For the text-containing cell, return its midpoint in (x, y) coordinate format. 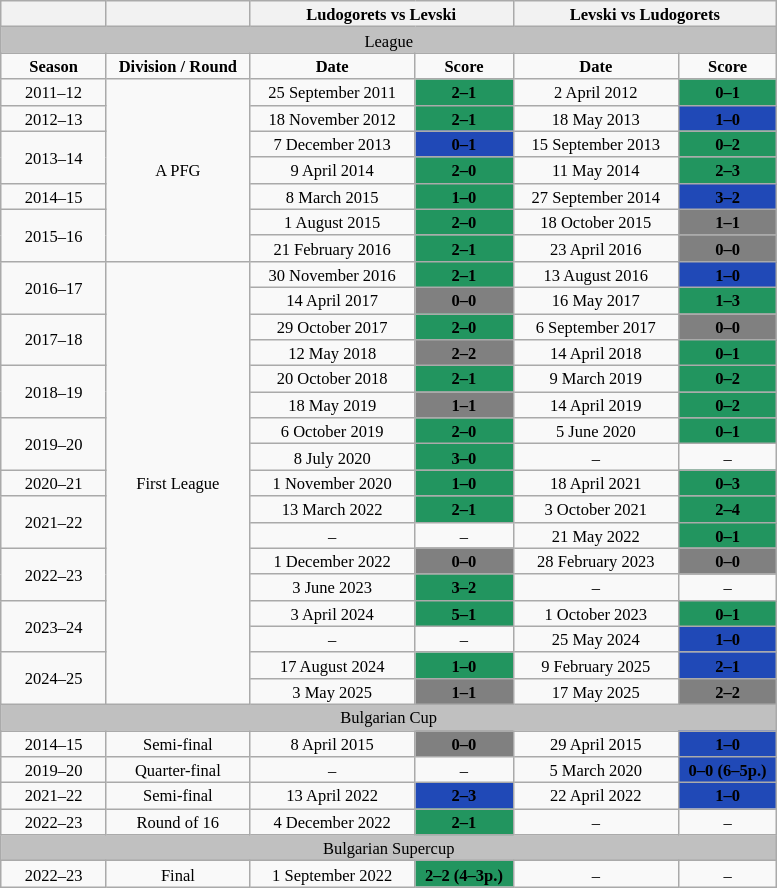
2015–16 (54, 235)
A PFG (178, 170)
20 October 2018 (332, 379)
4 December 2022 (332, 822)
8 March 2015 (332, 196)
1–3 (728, 300)
17 May 2025 (596, 691)
12 May 2018 (332, 353)
21 February 2016 (332, 248)
3 June 2023 (332, 587)
18 May 2019 (332, 405)
0–3 (728, 483)
18 October 2015 (596, 222)
9 March 2019 (596, 379)
9 February 2025 (596, 665)
5 June 2020 (596, 431)
15 September 2013 (596, 144)
2–2 (4–3p.) (464, 874)
3 May 2025 (332, 691)
2013–14 (54, 157)
13 August 2016 (596, 274)
8 April 2015 (332, 743)
2012–13 (54, 118)
2 April 2012 (596, 92)
27 September 2014 (596, 196)
2016–17 (54, 287)
Round of 16 (178, 822)
1 October 2023 (596, 613)
1 August 2015 (332, 222)
5 March 2020 (596, 770)
2–4 (728, 509)
11 May 2014 (596, 170)
2023–24 (54, 626)
2017–18 (54, 340)
2024–25 (54, 678)
25 May 2024 (596, 639)
2011–12 (54, 92)
3–0 (464, 457)
3 April 2024 (332, 613)
30 November 2016 (332, 274)
22 April 2022 (596, 796)
2020–21 (54, 483)
13 April 2022 (332, 796)
25 September 2011 (332, 92)
29 April 2015 (596, 743)
Levski vs Ludogorets (645, 14)
0–0 (6–5p.) (728, 770)
17 August 2024 (332, 665)
13 March 2022 (332, 509)
2018–19 (54, 392)
14 April 2017 (332, 300)
6 October 2019 (332, 431)
1 November 2020 (332, 483)
28 February 2023 (596, 561)
21 May 2022 (596, 535)
3 October 2021 (596, 509)
9 April 2014 (332, 170)
18 November 2012 (332, 118)
Season (54, 66)
7 December 2013 (332, 144)
14 April 2019 (596, 405)
Bulgarian Supercup (389, 848)
23 April 2016 (596, 248)
16 May 2017 (596, 300)
18 May 2013 (596, 118)
8 July 2020 (332, 457)
18 April 2021 (596, 483)
Quarter-final (178, 770)
1 December 2022 (332, 561)
14 April 2018 (596, 353)
Division / Round (178, 66)
First League (178, 482)
Ludogorets vs Levski (381, 14)
29 October 2017 (332, 327)
1 September 2022 (332, 874)
5–1 (464, 613)
League (389, 40)
Final (178, 874)
Bulgarian Cup (389, 717)
6 September 2017 (596, 327)
